For the text-containing cell, return its midpoint in [X, Y] coordinate format. 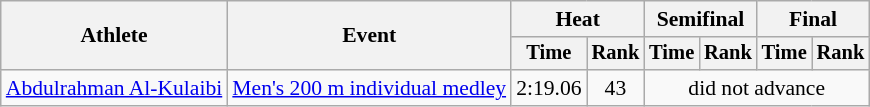
Athlete [114, 36]
Heat [578, 19]
Final [813, 19]
did not advance [756, 88]
Semifinal [700, 19]
2:19.06 [548, 88]
Men's 200 m individual medley [369, 88]
Event [369, 36]
Abdulrahman Al-Kulaibi [114, 88]
43 [616, 88]
